Return [x, y] of the center of cell containing provided text 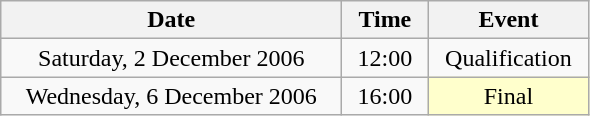
Wednesday, 6 December 2006 [172, 96]
Event [508, 20]
Saturday, 2 December 2006 [172, 58]
Date [172, 20]
12:00 [385, 58]
Final [508, 96]
Qualification [508, 58]
16:00 [385, 96]
Time [385, 20]
